Extract the (x, y) coordinate from the center of the cell holding the provided text.  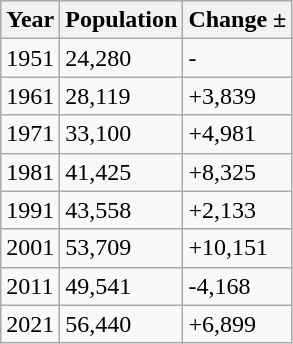
49,541 (122, 286)
- (238, 58)
+6,899 (238, 324)
2001 (30, 248)
56,440 (122, 324)
1981 (30, 172)
33,100 (122, 134)
+3,839 (238, 96)
-4,168 (238, 286)
43,558 (122, 210)
+2,133 (238, 210)
28,119 (122, 96)
Population (122, 20)
1961 (30, 96)
2011 (30, 286)
1991 (30, 210)
+4,981 (238, 134)
Year (30, 20)
1951 (30, 58)
Change ± (238, 20)
1971 (30, 134)
2021 (30, 324)
+10,151 (238, 248)
+8,325 (238, 172)
41,425 (122, 172)
53,709 (122, 248)
24,280 (122, 58)
